From the cell containing the given text, extract its center point as (X, Y) coordinate. 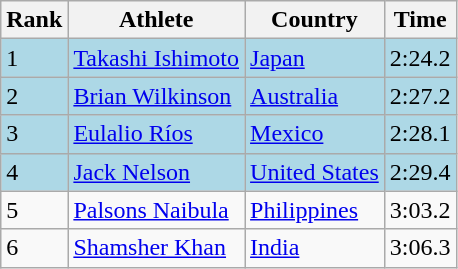
Rank (34, 20)
1 (34, 58)
Takashi Ishimoto (156, 58)
Eulalio Ríos (156, 134)
6 (34, 248)
Jack Nelson (156, 172)
3:03.2 (420, 210)
Brian Wilkinson (156, 96)
2:29.4 (420, 172)
2 (34, 96)
Country (315, 20)
2:27.2 (420, 96)
Shamsher Khan (156, 248)
2:24.2 (420, 58)
5 (34, 210)
Time (420, 20)
India (315, 248)
3:06.3 (420, 248)
3 (34, 134)
Athlete (156, 20)
2:28.1 (420, 134)
Mexico (315, 134)
Palsons Naibula (156, 210)
Australia (315, 96)
United States (315, 172)
4 (34, 172)
Japan (315, 58)
Philippines (315, 210)
